Capture the cell that displays the provided text and extract its [X, Y] central coordinate. 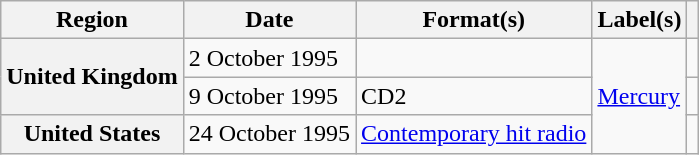
9 October 1995 [269, 96]
CD2 [474, 96]
Label(s) [640, 20]
Region [92, 20]
Mercury [640, 96]
Contemporary hit radio [474, 134]
24 October 1995 [269, 134]
United Kingdom [92, 77]
Date [269, 20]
United States [92, 134]
Format(s) [474, 20]
2 October 1995 [269, 58]
